For the text-containing cell, return its midpoint in [X, Y] coordinate format. 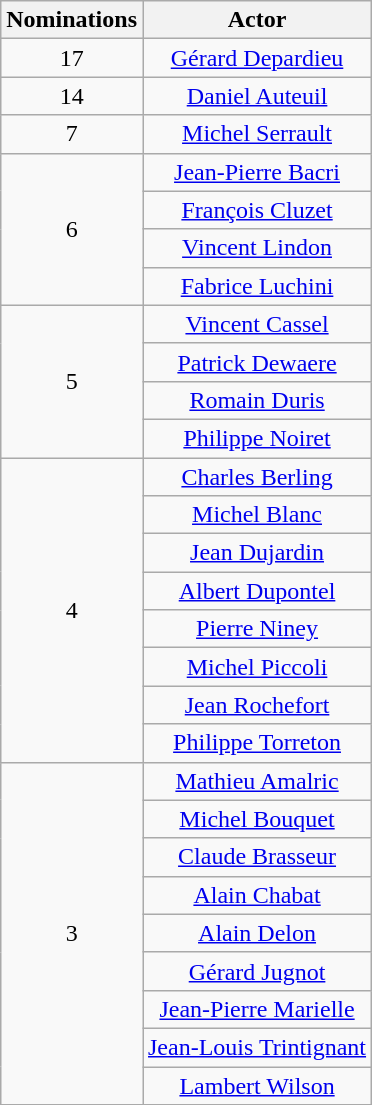
Philippe Torreton [256, 743]
Gérard Depardieu [256, 58]
Jean-Pierre Bacri [256, 172]
Daniel Auteuil [256, 96]
Alain Chabat [256, 895]
Jean Dujardin [256, 553]
Jean-Pierre Marielle [256, 1009]
Nominations [72, 20]
Albert Dupontel [256, 591]
4 [72, 610]
Pierre Niney [256, 629]
Vincent Lindon [256, 248]
6 [72, 229]
Fabrice Luchini [256, 286]
Claude Brasseur [256, 857]
Jean-Louis Trintignant [256, 1047]
7 [72, 134]
François Cluzet [256, 210]
17 [72, 58]
Patrick Dewaere [256, 362]
Charles Berling [256, 477]
Romain Duris [256, 400]
14 [72, 96]
Actor [256, 20]
Philippe Noiret [256, 438]
Michel Piccoli [256, 667]
3 [72, 934]
5 [72, 381]
Michel Blanc [256, 515]
Alain Delon [256, 933]
Michel Bouquet [256, 819]
Gérard Jugnot [256, 971]
Vincent Cassel [256, 324]
Jean Rochefort [256, 705]
Lambert Wilson [256, 1085]
Mathieu Amalric [256, 781]
Michel Serrault [256, 134]
